Return (x, y) of the center of cell containing provided text 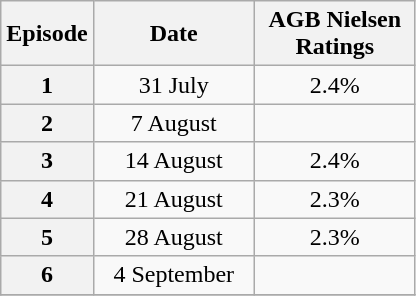
5 (47, 237)
Episode (47, 34)
4 (47, 199)
7 August (174, 123)
6 (47, 275)
Date (174, 34)
2 (47, 123)
28 August (174, 237)
14 August (174, 161)
31 July (174, 85)
AGB NielsenRatings (334, 34)
4 September (174, 275)
21 August (174, 199)
1 (47, 85)
3 (47, 161)
